Output the [X, Y] coordinate of the center of the cell containing the given text.  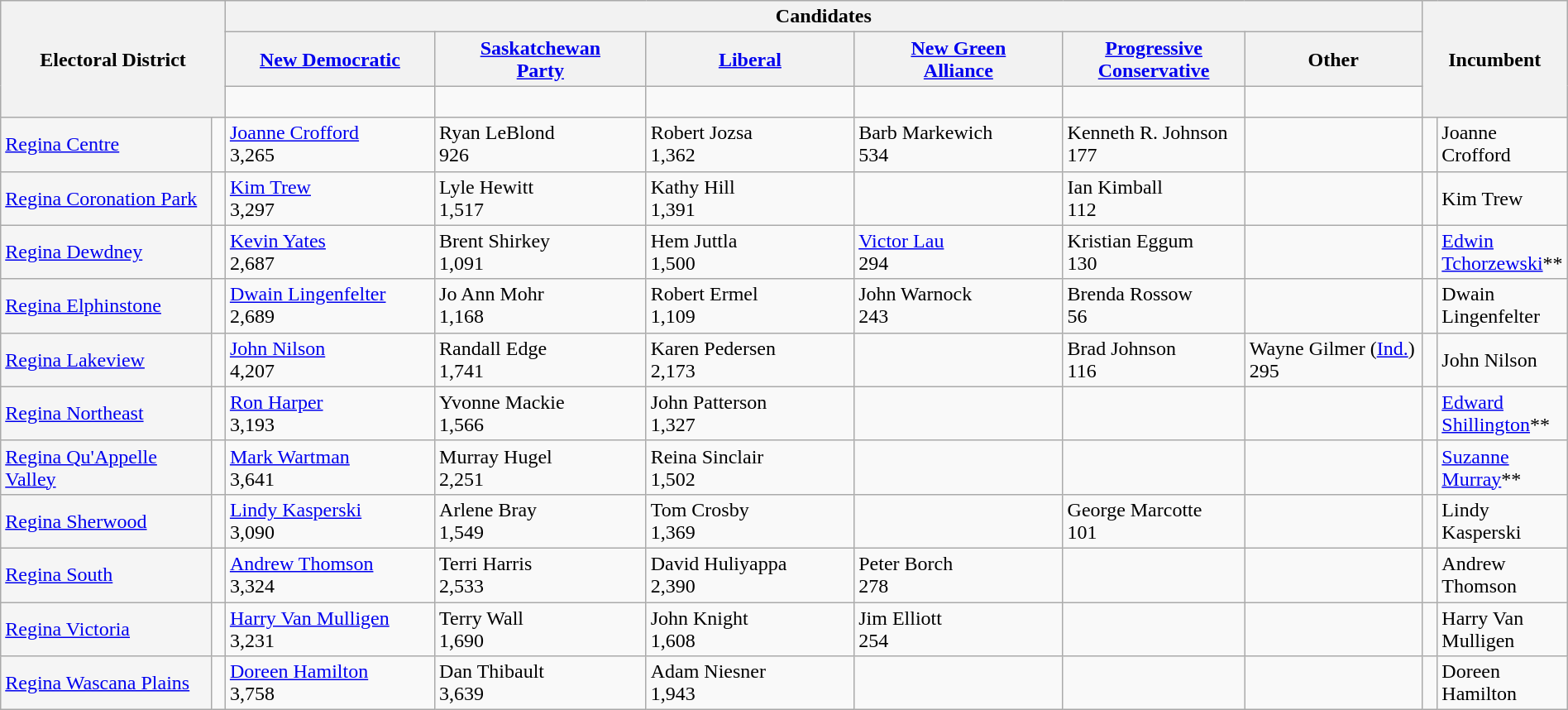
Regina Centre [106, 144]
Jo Ann Mohr1,168 [541, 306]
Reina Sinclair1,502 [750, 467]
Murray Hugel2,251 [541, 467]
New Democratic [329, 60]
ProgressiveConservative [1154, 60]
Edward Shillington** [1502, 414]
Joanne Crofford [1502, 144]
Yvonne Mackie1,566 [541, 414]
John Nilson4,207 [329, 359]
John Warnock243 [958, 306]
Victor Lau294 [958, 252]
Ian Kimball112 [1154, 199]
Kim Trew [1502, 199]
Lindy Kasperski3,090 [329, 521]
Adam Niesner1,943 [750, 684]
Regina Qu'Appelle Valley [106, 467]
Kristian Eggum130 [1154, 252]
Randall Edge1,741 [541, 359]
Other [1333, 60]
Regina Coronation Park [106, 199]
Candidates [824, 17]
Regina Wascana Plains [106, 684]
Terri Harris2,533 [541, 574]
Arlene Bray1,549 [541, 521]
Lindy Kasperski [1502, 521]
Brenda Rossow56 [1154, 306]
Regina Elphinstone [106, 306]
Dwain Lingenfelter2,689 [329, 306]
Jim Elliott254 [958, 629]
Regina Sherwood [106, 521]
Brad Johnson116 [1154, 359]
Harry Van Mulligen3,231 [329, 629]
Robert Ermel1,109 [750, 306]
Incumbent [1494, 60]
George Marcotte101 [1154, 521]
Regina Lakeview [106, 359]
Dan Thibault3,639 [541, 684]
Ryan LeBlond926 [541, 144]
Ron Harper3,193 [329, 414]
Andrew Thomson3,324 [329, 574]
Kim Trew3,297 [329, 199]
Lyle Hewitt1,517 [541, 199]
Suzanne Murray** [1502, 467]
Doreen Hamilton3,758 [329, 684]
Regina Victoria [106, 629]
John Nilson [1502, 359]
Mark Wartman3,641 [329, 467]
Regina Dewdney [106, 252]
Harry Van Mulligen [1502, 629]
John Patterson1,327 [750, 414]
Edwin Tchorzewski** [1502, 252]
Kevin Yates2,687 [329, 252]
Kenneth R. Johnson177 [1154, 144]
Peter Borch278 [958, 574]
Dwain Lingenfelter [1502, 306]
Andrew Thomson [1502, 574]
David Huliyappa2,390 [750, 574]
SaskatchewanParty [541, 60]
Karen Pedersen2,173 [750, 359]
Barb Markewich534 [958, 144]
Joanne Crofford3,265 [329, 144]
John Knight1,608 [750, 629]
Wayne Gilmer (Ind.) 295 [1333, 359]
New GreenAlliance [958, 60]
Doreen Hamilton [1502, 684]
Regina Northeast [106, 414]
Tom Crosby1,369 [750, 521]
Liberal [750, 60]
Electoral District [113, 60]
Robert Jozsa1,362 [750, 144]
Regina South [106, 574]
Terry Wall1,690 [541, 629]
Kathy Hill1,391 [750, 199]
Brent Shirkey1,091 [541, 252]
Hem Juttla1,500 [750, 252]
